Output the [X, Y] coordinate of the center of the cell containing the given text.  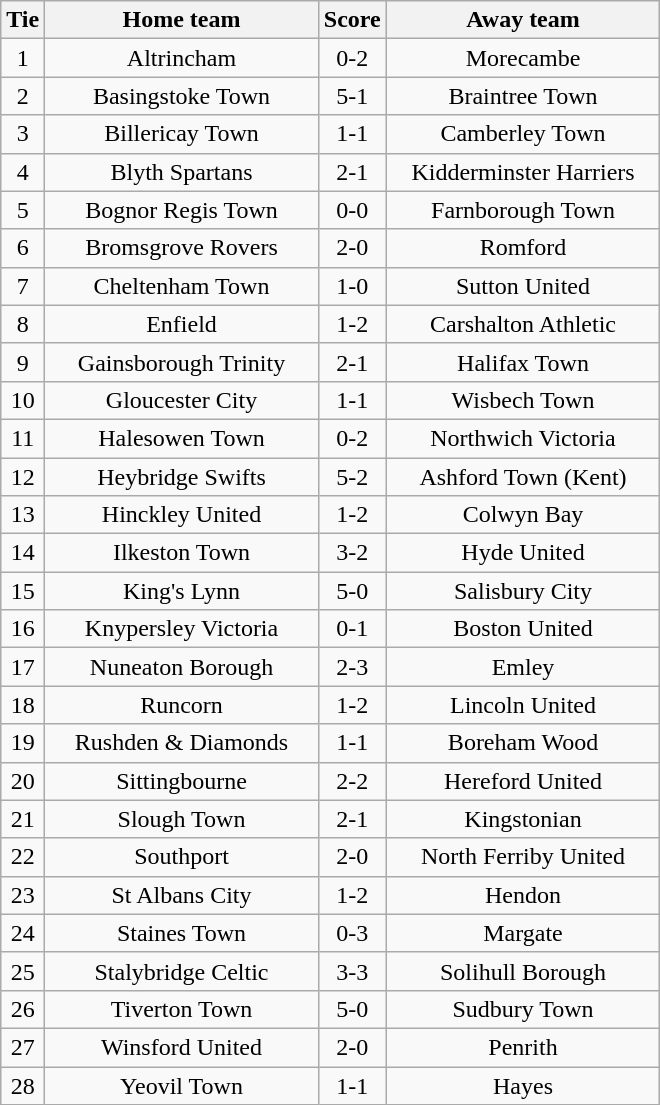
Ilkeston Town [182, 553]
0-1 [352, 629]
Nuneaton Borough [182, 667]
St Albans City [182, 895]
Home team [182, 20]
Emley [523, 667]
Hyde United [523, 553]
Knypersley Victoria [182, 629]
Runcorn [182, 705]
23 [23, 895]
11 [23, 438]
Blyth Spartans [182, 172]
Halifax Town [523, 362]
Tiverton Town [182, 1009]
6 [23, 248]
24 [23, 933]
5-2 [352, 477]
Sittingbourne [182, 781]
21 [23, 819]
Cheltenham Town [182, 286]
18 [23, 705]
4 [23, 172]
Gloucester City [182, 400]
25 [23, 971]
Heybridge Swifts [182, 477]
Morecambe [523, 58]
Ashford Town (Kent) [523, 477]
Altrincham [182, 58]
Sudbury Town [523, 1009]
Basingstoke Town [182, 96]
Halesowen Town [182, 438]
Away team [523, 20]
Winsford United [182, 1047]
12 [23, 477]
Hinckley United [182, 515]
Tie [23, 20]
Sutton United [523, 286]
Lincoln United [523, 705]
20 [23, 781]
Colwyn Bay [523, 515]
Margate [523, 933]
Staines Town [182, 933]
1 [23, 58]
5-1 [352, 96]
2-2 [352, 781]
5 [23, 210]
28 [23, 1085]
Enfield [182, 324]
Camberley Town [523, 134]
Billericay Town [182, 134]
3 [23, 134]
8 [23, 324]
Boreham Wood [523, 743]
27 [23, 1047]
Yeovil Town [182, 1085]
Carshalton Athletic [523, 324]
Southport [182, 857]
Boston United [523, 629]
Stalybridge Celtic [182, 971]
Solihull Borough [523, 971]
0-0 [352, 210]
Northwich Victoria [523, 438]
Wisbech Town [523, 400]
King's Lynn [182, 591]
Score [352, 20]
Bromsgrove Rovers [182, 248]
15 [23, 591]
Rushden & Diamonds [182, 743]
Farnborough Town [523, 210]
2-3 [352, 667]
Slough Town [182, 819]
Hereford United [523, 781]
9 [23, 362]
Salisbury City [523, 591]
1-0 [352, 286]
10 [23, 400]
North Ferriby United [523, 857]
19 [23, 743]
Gainsborough Trinity [182, 362]
Kidderminster Harriers [523, 172]
Romford [523, 248]
Hendon [523, 895]
14 [23, 553]
17 [23, 667]
22 [23, 857]
2 [23, 96]
Hayes [523, 1085]
0-3 [352, 933]
Kingstonian [523, 819]
Braintree Town [523, 96]
7 [23, 286]
Penrith [523, 1047]
Bognor Regis Town [182, 210]
13 [23, 515]
26 [23, 1009]
3-2 [352, 553]
16 [23, 629]
3-3 [352, 971]
